Identify which cell holds the provided text, then report its (X, Y) central coordinate. 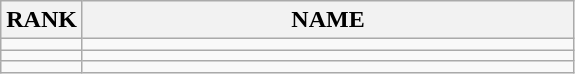
NAME (328, 20)
RANK (42, 20)
